Capture the cell that displays the provided text and extract its [X, Y] central coordinate. 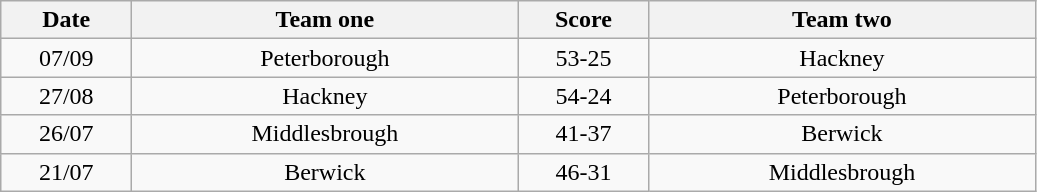
Date [66, 20]
53-25 [584, 58]
07/09 [66, 58]
21/07 [66, 172]
46-31 [584, 172]
54-24 [584, 96]
27/08 [66, 96]
41-37 [584, 134]
Team one [325, 20]
Score [584, 20]
26/07 [66, 134]
Team two [842, 20]
